Extract the (X, Y) coordinate from the center of the cell holding the provided text.  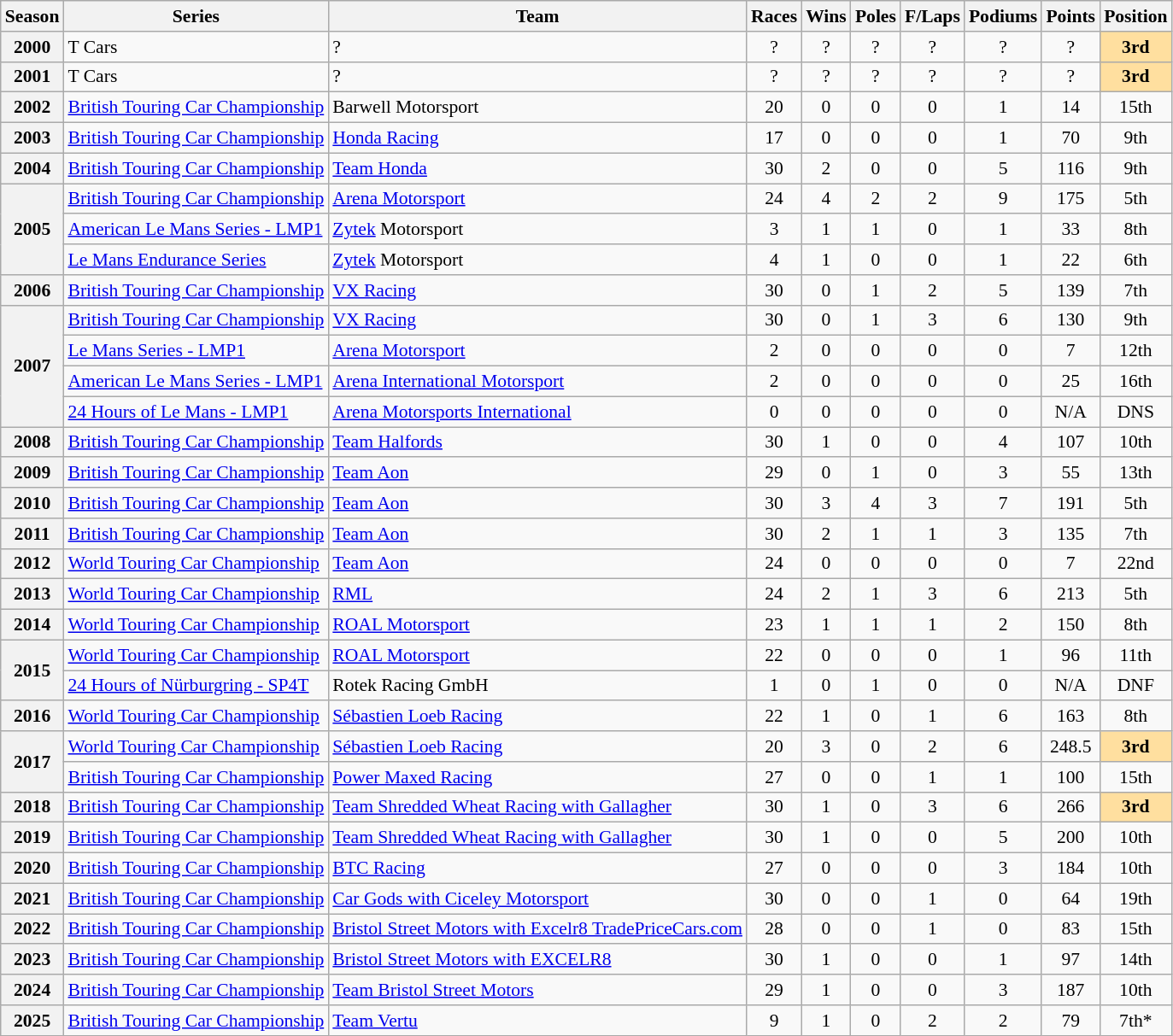
22nd (1135, 564)
200 (1070, 838)
DNS (1135, 412)
2019 (32, 838)
24 Hours of Le Mans - LMP1 (196, 412)
Power Maxed Racing (537, 777)
6th (1135, 260)
248.5 (1070, 746)
11th (1135, 655)
2004 (32, 168)
2002 (32, 108)
23 (774, 625)
RML (537, 594)
Team Bristol Street Motors (537, 990)
191 (1070, 503)
2025 (32, 1021)
Points (1070, 16)
184 (1070, 869)
33 (1070, 230)
Arena International Motorsport (537, 382)
13th (1135, 473)
2009 (32, 473)
175 (1070, 199)
Honda Racing (537, 138)
187 (1070, 990)
96 (1070, 655)
266 (1070, 807)
2012 (32, 564)
70 (1070, 138)
14 (1070, 108)
107 (1070, 442)
139 (1070, 290)
Bristol Street Motors with Excelr8 TradePriceCars.com (537, 929)
Team Vertu (537, 1021)
Races (774, 16)
24 Hours of Nürburgring - SP4T (196, 686)
2008 (32, 442)
55 (1070, 473)
2000 (32, 47)
83 (1070, 929)
2022 (32, 929)
100 (1070, 777)
28 (774, 929)
Le Mans Series - LMP1 (196, 351)
DNF (1135, 686)
150 (1070, 625)
135 (1070, 534)
Arena Motorsports International (537, 412)
Bristol Street Motors with EXCELR8 (537, 960)
Series (196, 16)
Poles (876, 16)
25 (1070, 382)
2006 (32, 290)
2021 (32, 898)
16th (1135, 382)
2001 (32, 77)
BTC Racing (537, 869)
2020 (32, 869)
2013 (32, 594)
79 (1070, 1021)
Car Gods with Ciceley Motorsport (537, 898)
Team Honda (537, 168)
12th (1135, 351)
2024 (32, 990)
64 (1070, 898)
Podiums (1003, 16)
Wins (826, 16)
2003 (32, 138)
F/Laps (933, 16)
2023 (32, 960)
2016 (32, 717)
2017 (32, 762)
2015 (32, 670)
2018 (32, 807)
17 (774, 138)
2007 (32, 366)
14th (1135, 960)
2011 (32, 534)
Season (32, 16)
Team Halfords (537, 442)
116 (1070, 168)
2010 (32, 503)
Position (1135, 16)
2005 (32, 229)
19th (1135, 898)
2014 (32, 625)
Le Mans Endurance Series (196, 260)
Rotek Racing GmbH (537, 686)
213 (1070, 594)
130 (1070, 320)
Barwell Motorsport (537, 108)
97 (1070, 960)
Team (537, 16)
163 (1070, 717)
7th* (1135, 1021)
